Detect which cell encompasses the target text, then output its (x, y) center coordinate. 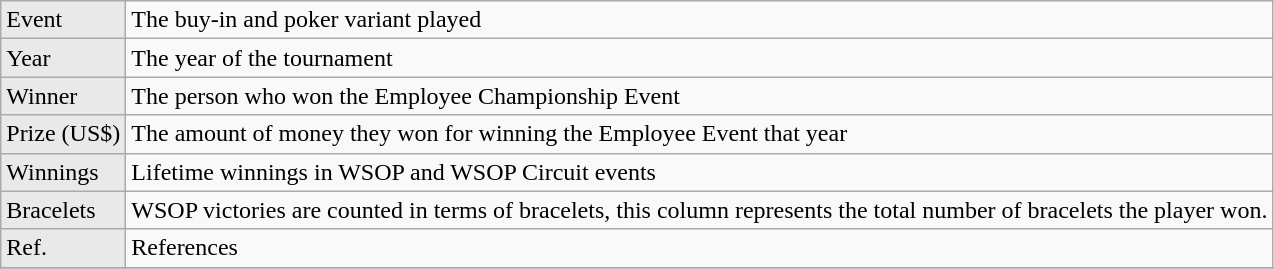
Winner (64, 96)
Winnings (64, 172)
Year (64, 58)
Event (64, 20)
Lifetime winnings in WSOP and WSOP Circuit events (700, 172)
Bracelets (64, 210)
The amount of money they won for winning the Employee Event that year (700, 134)
Ref. (64, 248)
References (700, 248)
Prize (US$) (64, 134)
The person who won the Employee Championship Event (700, 96)
WSOP victories are counted in terms of bracelets, this column represents the total number of bracelets the player won. (700, 210)
The buy-in and poker variant played (700, 20)
The year of the tournament (700, 58)
